Extract the (X, Y) coordinate from the center of the cell holding the provided text.  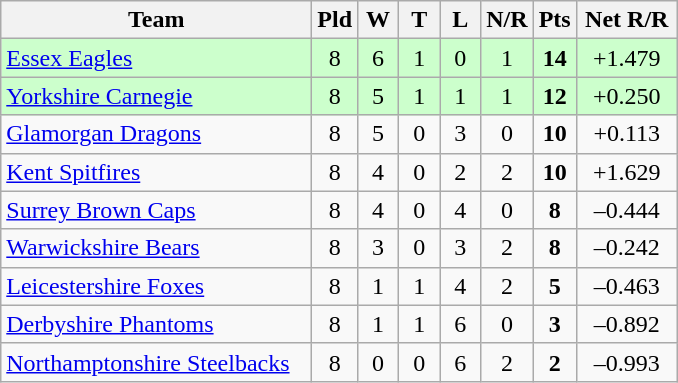
W (378, 20)
–0.242 (626, 248)
T (420, 20)
+0.113 (626, 134)
L (460, 20)
Net R/R (626, 20)
Pts (554, 20)
12 (554, 96)
Team (156, 20)
Essex Eagles (156, 58)
–0.892 (626, 324)
Northamptonshire Steelbacks (156, 362)
Yorkshire Carnegie (156, 96)
Glamorgan Dragons (156, 134)
N/R (507, 20)
Leicestershire Foxes (156, 286)
–0.993 (626, 362)
Derbyshire Phantoms (156, 324)
Surrey Brown Caps (156, 210)
–0.444 (626, 210)
–0.463 (626, 286)
Warwickshire Bears (156, 248)
Pld (335, 20)
+0.250 (626, 96)
Kent Spitfires (156, 172)
+1.629 (626, 172)
+1.479 (626, 58)
14 (554, 58)
